Return [x, y] of the center of cell containing provided text 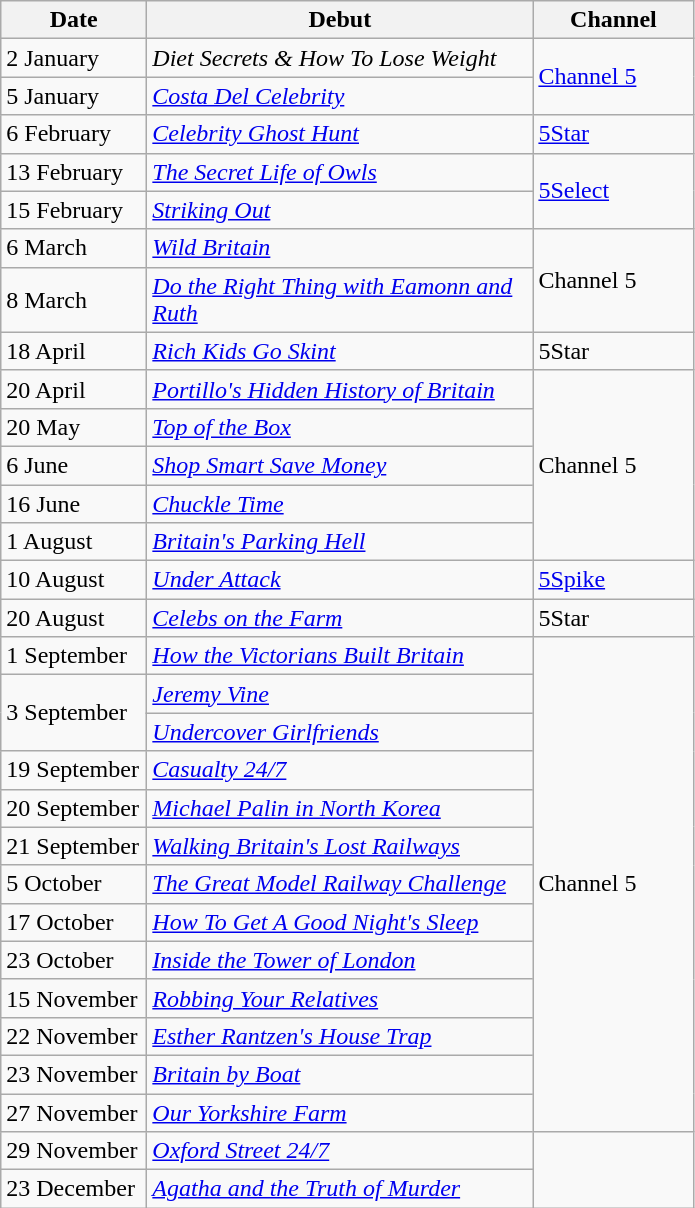
23 November [74, 1074]
How the Victorians Built Britain [340, 656]
Channel [614, 20]
23 October [74, 960]
Inside the Tower of London [340, 960]
Under Attack [340, 580]
1 September [74, 656]
15 November [74, 998]
Wild Britain [340, 248]
Agatha and the Truth of Murder [340, 1189]
16 June [74, 503]
21 September [74, 846]
27 November [74, 1113]
Chuckle Time [340, 503]
13 February [74, 172]
Celebrity Ghost Hunt [340, 134]
20 May [74, 427]
18 April [74, 351]
Celebs on the Farm [340, 618]
3 September [74, 713]
19 September [74, 770]
The Great Model Railway Challenge [340, 884]
Top of the Box [340, 427]
Costa Del Celebrity [340, 96]
Our Yorkshire Farm [340, 1113]
17 October [74, 922]
29 November [74, 1151]
Debut [340, 20]
15 February [74, 210]
20 August [74, 618]
8 March [74, 300]
Diet Secrets & How To Lose Weight [340, 58]
The Secret Life of Owls [340, 172]
5 January [74, 96]
5Spike [614, 580]
Walking Britain's Lost Railways [340, 846]
6 February [74, 134]
Robbing Your Relatives [340, 998]
Britain's Parking Hell [340, 542]
Striking Out [340, 210]
Do the Right Thing with Eamonn and Ruth [340, 300]
20 September [74, 808]
5 October [74, 884]
Oxford Street 24/7 [340, 1151]
Rich Kids Go Skint [340, 351]
Casualty 24/7 [340, 770]
How To Get A Good Night's Sleep [340, 922]
Michael Palin in North Korea [340, 808]
Esther Rantzen's House Trap [340, 1036]
Shop Smart Save Money [340, 465]
6 June [74, 465]
6 March [74, 248]
5Select [614, 191]
10 August [74, 580]
Britain by Boat [340, 1074]
Undercover Girlfriends [340, 732]
2 January [74, 58]
Date [74, 20]
20 April [74, 389]
23 December [74, 1189]
Jeremy Vine [340, 694]
Portillo's Hidden History of Britain [340, 389]
1 August [74, 542]
22 November [74, 1036]
